Identify which cell holds the provided text, then report its (X, Y) central coordinate. 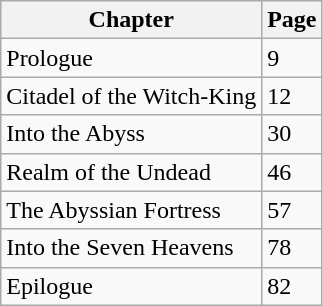
Epilogue (132, 286)
46 (292, 172)
57 (292, 210)
12 (292, 96)
Realm of the Undead (132, 172)
Page (292, 20)
78 (292, 248)
82 (292, 286)
Citadel of the Witch-King (132, 96)
Into the Seven Heavens (132, 248)
Prologue (132, 58)
Chapter (132, 20)
9 (292, 58)
30 (292, 134)
Into the Abyss (132, 134)
The Abyssian Fortress (132, 210)
